Find where the given text appears and provide that cell's center as (x, y) coordinate. 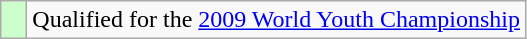
Qualified for the 2009 World Youth Championship (276, 20)
